Identify which cell holds the provided text, then report its (x, y) central coordinate. 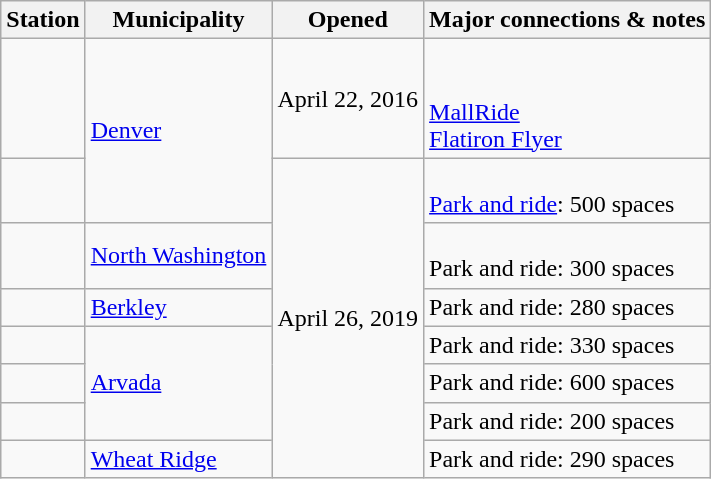
Park and ride: 290 spaces (568, 459)
Major connections & notes (568, 20)
April 26, 2019 (348, 318)
April 22, 2016 (348, 98)
North Washington (178, 256)
Municipality (178, 20)
Arvada (178, 383)
Park and ride: 200 spaces (568, 421)
Park and ride: 600 spaces (568, 383)
Park and ride: 330 spaces (568, 345)
MallRide Flatiron Flyer (568, 98)
Park and ride: 280 spaces (568, 307)
Park and ride: 500 spaces (568, 190)
Opened (348, 20)
Park and ride: 300 spaces (568, 256)
Berkley (178, 307)
Station (43, 20)
Wheat Ridge (178, 459)
Denver (178, 131)
